Search for the cell housing the specified text and yield its (X, Y) center coordinate. 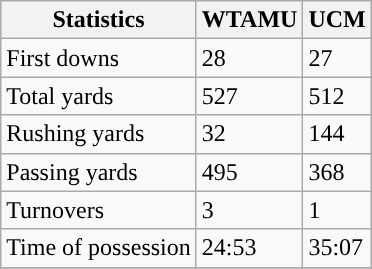
1 (337, 210)
Turnovers (99, 210)
368 (337, 172)
495 (250, 172)
35:07 (337, 248)
27 (337, 58)
3 (250, 210)
28 (250, 58)
32 (250, 134)
144 (337, 134)
UCM (337, 20)
WTAMU (250, 20)
24:53 (250, 248)
Statistics (99, 20)
Total yards (99, 96)
527 (250, 96)
Passing yards (99, 172)
First downs (99, 58)
Time of possession (99, 248)
Rushing yards (99, 134)
512 (337, 96)
